Provide the [x, y] coordinate of the cell's center where the given text is located.  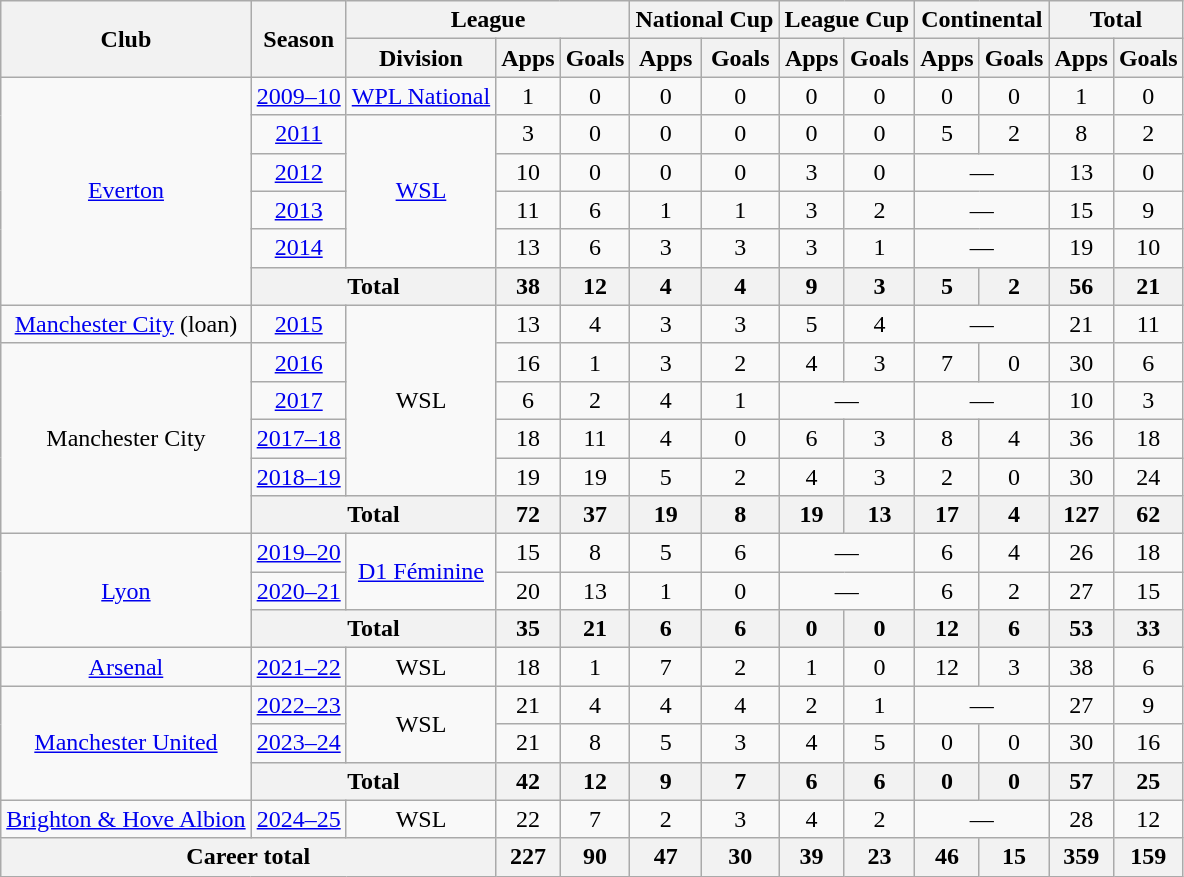
359 [1081, 857]
33 [1148, 629]
2012 [298, 172]
National Cup [704, 20]
2020–21 [298, 591]
Manchester United [126, 743]
League [488, 20]
Manchester City [126, 438]
2011 [298, 134]
90 [595, 857]
2017 [298, 400]
22 [528, 819]
42 [528, 781]
20 [528, 591]
Arsenal [126, 667]
46 [947, 857]
D1 Féminine [420, 572]
Manchester City (loan) [126, 324]
56 [1081, 286]
Career total [248, 857]
72 [528, 515]
227 [528, 857]
Continental [982, 20]
35 [528, 629]
2019–20 [298, 553]
2023–24 [298, 743]
2015 [298, 324]
2017–18 [298, 438]
2013 [298, 210]
28 [1081, 819]
127 [1081, 515]
24 [1148, 477]
2016 [298, 362]
Everton [126, 191]
62 [1148, 515]
Season [298, 39]
47 [666, 857]
159 [1148, 857]
36 [1081, 438]
Lyon [126, 591]
53 [1081, 629]
Division [420, 58]
23 [880, 857]
26 [1081, 553]
17 [947, 515]
League Cup [847, 20]
2024–25 [298, 819]
2018–19 [298, 477]
2009–10 [298, 96]
WPL National [420, 96]
2014 [298, 248]
57 [1081, 781]
Brighton & Hove Albion [126, 819]
25 [1148, 781]
Club [126, 39]
2021–22 [298, 667]
37 [595, 515]
2022–23 [298, 705]
39 [812, 857]
